Identify which cell holds the provided text, then report its [X, Y] central coordinate. 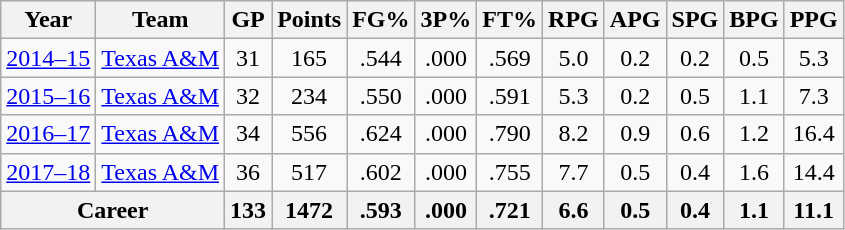
34 [248, 134]
2016–17 [48, 134]
31 [248, 58]
.721 [510, 210]
.624 [381, 134]
FT% [510, 20]
16.4 [814, 134]
14.4 [814, 172]
7.3 [814, 96]
2014–15 [48, 58]
.602 [381, 172]
.593 [381, 210]
3P% [446, 20]
.790 [510, 134]
8.2 [574, 134]
556 [310, 134]
.591 [510, 96]
32 [248, 96]
Career [113, 210]
PPG [814, 20]
517 [310, 172]
1.2 [754, 134]
2017–18 [48, 172]
5.0 [574, 58]
1.6 [754, 172]
.569 [510, 58]
APG [635, 20]
SPG [695, 20]
BPG [754, 20]
165 [310, 58]
36 [248, 172]
Team [160, 20]
133 [248, 210]
.544 [381, 58]
0.6 [695, 134]
6.6 [574, 210]
11.1 [814, 210]
RPG [574, 20]
.550 [381, 96]
7.7 [574, 172]
0.9 [635, 134]
FG% [381, 20]
2015–16 [48, 96]
Points [310, 20]
234 [310, 96]
GP [248, 20]
Year [48, 20]
1472 [310, 210]
.755 [510, 172]
